From the cell containing the given text, extract its center point as (x, y) coordinate. 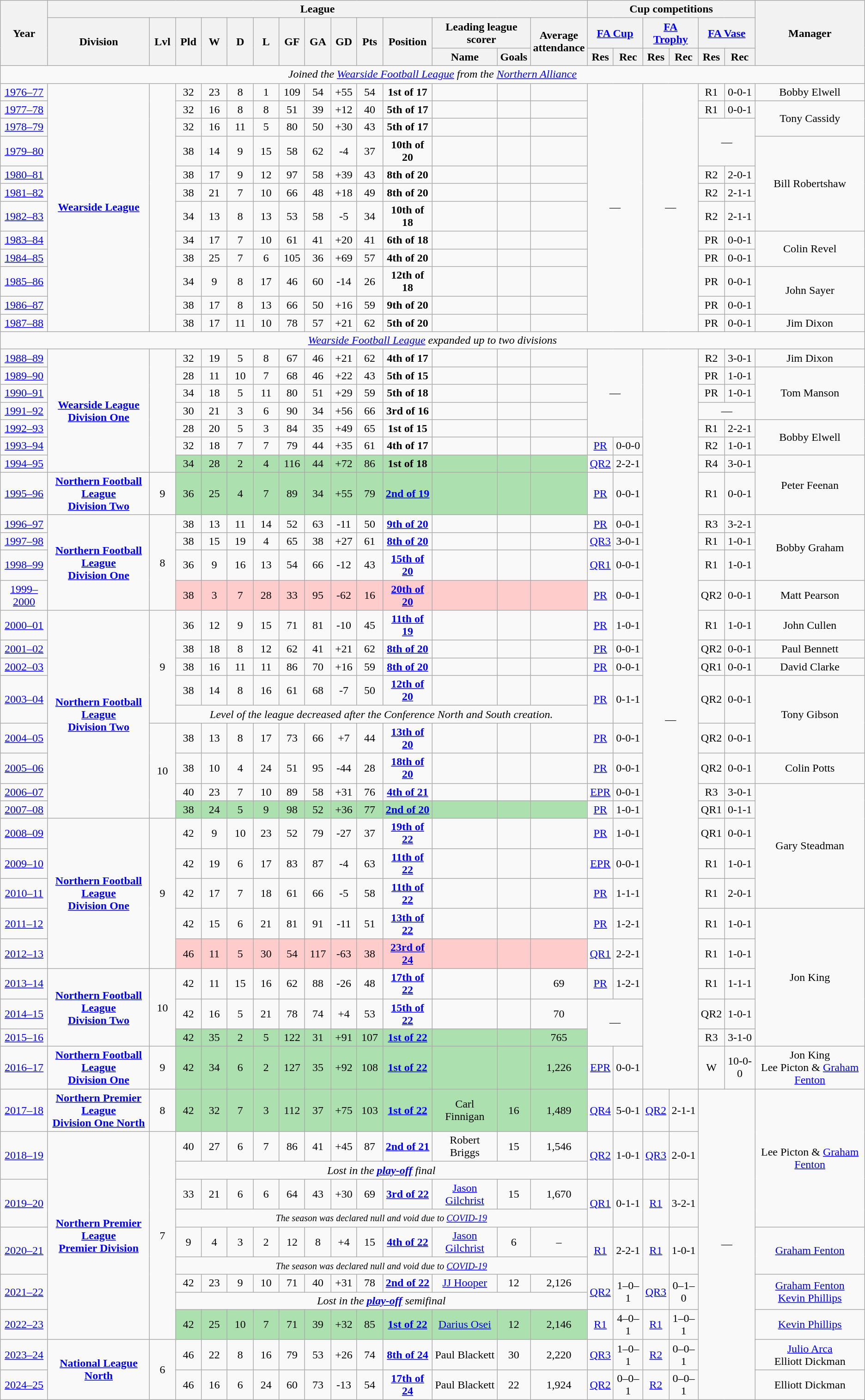
-7 (344, 690)
1,226 (559, 1068)
-27 (344, 834)
2,220 (559, 1355)
Wearside Football League expanded up to two divisions (432, 341)
+27 (344, 541)
2nd of 21 (408, 1147)
FA Cup (615, 33)
85 (370, 1324)
2nd of 20 (408, 810)
1989–90 (24, 376)
Northern Premier LeagueDivision One North (98, 1110)
1,546 (559, 1147)
1983–84 (24, 240)
1996–97 (24, 523)
117 (318, 954)
+36 (344, 810)
0–1–0 (684, 1292)
1,924 (559, 1384)
19th of 22 (408, 834)
2011–12 (24, 923)
2009–10 (24, 863)
20 (214, 428)
23rd of 24 (408, 954)
6th of 18 (408, 240)
3-1-0 (740, 1038)
+7 (344, 738)
97 (292, 175)
122 (292, 1038)
2nd of 22 (408, 1283)
Graham FentonKevin Phillips (810, 1292)
-44 (344, 768)
1994–95 (24, 463)
27 (214, 1147)
12th of 18 (408, 282)
5th of 15 (408, 376)
GF (292, 42)
Paul Bennett (810, 649)
3rd of 22 (408, 1194)
2003–04 (24, 700)
Matt Pearson (810, 595)
0-0-0 (628, 446)
1991–92 (24, 411)
Gary Steadman (810, 846)
10th of 18 (408, 216)
Lost in the play-off semifinal (382, 1301)
1992–93 (24, 428)
116 (292, 463)
2008–09 (24, 834)
31 (318, 1038)
QR4 (600, 1110)
1st of 17 (408, 92)
Level of the league decreased after the Conference North and South creation. (382, 714)
83 (292, 863)
11th of 19 (408, 626)
FA Trophy (670, 33)
127 (292, 1068)
+35 (344, 446)
Division (98, 42)
+69 (344, 257)
2,146 (559, 1324)
1 (266, 92)
Bill Robertshaw (810, 183)
Jon King (810, 977)
Cup competitions (671, 9)
1986–87 (24, 305)
Peter Feenan (810, 485)
+72 (344, 463)
Wearside LeagueDivision One (98, 411)
+75 (344, 1110)
1,489 (559, 1110)
20th of 20 (408, 595)
1st of 15 (408, 428)
-63 (344, 954)
1993–94 (24, 446)
1985–86 (24, 282)
2024–25 (24, 1384)
2006–07 (24, 792)
Kevin Phillips (810, 1324)
Lost in the play-off final (382, 1170)
64 (292, 1194)
1st of 18 (408, 463)
+26 (344, 1355)
2001–02 (24, 649)
18th of 20 (408, 768)
-26 (344, 983)
1978–79 (24, 127)
Goals (514, 57)
Averageattendance (559, 42)
105 (292, 257)
15th of 20 (408, 565)
– (559, 1242)
4th of 22 (408, 1242)
1984–85 (24, 257)
Tom Manson (810, 393)
2016–17 (24, 1068)
David Clarke (810, 667)
2010–11 (24, 894)
77 (370, 810)
10th of 20 (408, 151)
2nd of 19 (408, 493)
+20 (344, 240)
8th of 24 (408, 1355)
John Sayer (810, 290)
Graham Fenton (810, 1250)
2022–23 (24, 1324)
2007–08 (24, 810)
Julio ArcaElliott Dickman (810, 1355)
-10 (344, 626)
-13 (344, 1384)
GD (344, 42)
103 (370, 1110)
+45 (344, 1147)
17th of 24 (408, 1384)
Pld (189, 42)
D (240, 42)
2005–06 (24, 768)
Darius Osei (465, 1324)
Manager (810, 33)
2020–21 (24, 1250)
FA Vase (726, 33)
5-0-1 (628, 1110)
John Cullen (810, 626)
2018–19 (24, 1155)
1997–98 (24, 541)
2,126 (559, 1283)
12th of 20 (408, 690)
-14 (344, 282)
Colin Revel (810, 249)
76 (370, 792)
+22 (344, 376)
4th of 20 (408, 257)
Lee Picton & Graham Fenton (810, 1158)
Tony Gibson (810, 714)
GA (318, 42)
1979–80 (24, 151)
5th of 20 (408, 323)
4th of 21 (408, 792)
+32 (344, 1324)
109 (292, 92)
Tony Cassidy (810, 118)
+49 (344, 428)
2012–13 (24, 954)
Northern Premier LeaguePremier Division (98, 1236)
JJ Hooper (465, 1283)
-12 (344, 565)
1980–81 (24, 175)
15th of 22 (408, 1014)
R4 (711, 463)
Jon KingLee Picton & Graham Fenton (810, 1068)
Wearside League (98, 207)
L (266, 42)
67 (292, 358)
2019–20 (24, 1203)
+56 (344, 411)
4–0–1 (628, 1324)
5th of 18 (408, 393)
Year (24, 33)
Elliott Dickman (810, 1384)
Pts (370, 42)
1977–78 (24, 110)
+39 (344, 175)
2015–16 (24, 1038)
-62 (344, 595)
2023–24 (24, 1355)
1999–2000 (24, 595)
1990–91 (24, 393)
2021–22 (24, 1292)
2013–14 (24, 983)
49 (370, 192)
112 (292, 1110)
Robert Briggs (465, 1147)
+12 (344, 110)
1987–88 (24, 323)
98 (292, 810)
1976–77 (24, 92)
National League North (98, 1370)
2000–01 (24, 626)
1982–83 (24, 216)
91 (318, 923)
2002–03 (24, 667)
108 (370, 1068)
88 (318, 983)
1988–89 (24, 358)
+91 (344, 1038)
+18 (344, 192)
Joined the Wearside Football League from the Northern Alliance (432, 74)
45 (370, 626)
+29 (344, 393)
Lvl (163, 42)
3rd of 16 (408, 411)
Leading league scorer (481, 33)
2014–15 (24, 1014)
Bobby Graham (810, 547)
2017–18 (24, 1110)
1981–82 (24, 192)
League (317, 9)
1998–99 (24, 565)
107 (370, 1038)
17th of 22 (408, 983)
1,670 (559, 1194)
1995–96 (24, 493)
+92 (344, 1068)
Colin Potts (810, 768)
10-0-0 (740, 1068)
13th of 20 (408, 738)
2004–05 (24, 738)
Name (465, 57)
Position (408, 42)
765 (559, 1038)
84 (292, 428)
13th of 22 (408, 923)
Carl Finnigan (465, 1110)
26 (370, 282)
90 (292, 411)
